Detect which cell encompasses the target text, then output its [x, y] center coordinate. 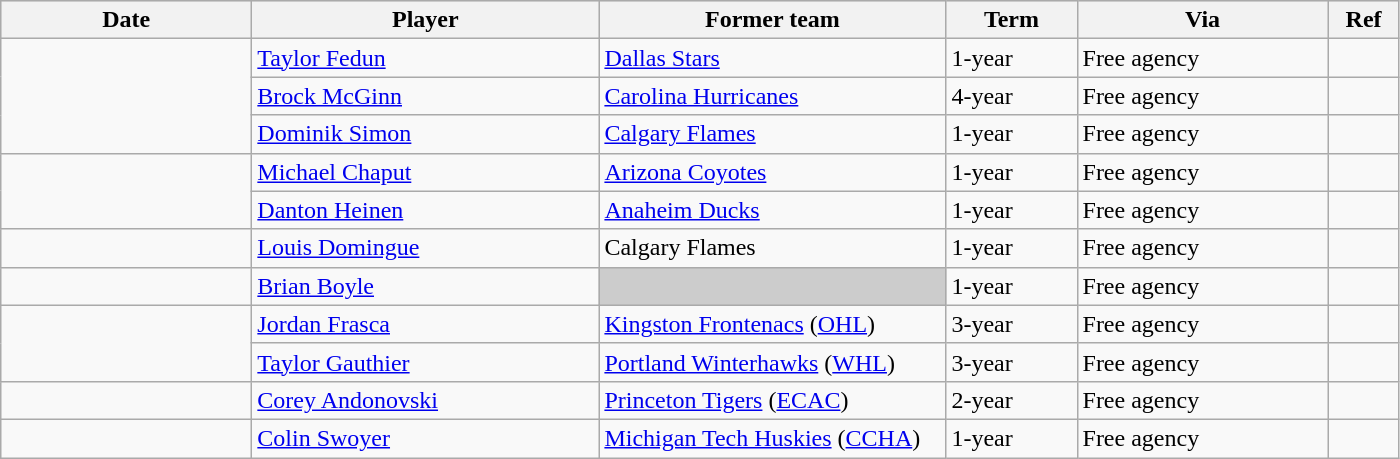
Ref [1364, 20]
4-year [1012, 96]
Jordan Frasca [426, 324]
Princeton Tigers (ECAC) [772, 400]
Dallas Stars [772, 58]
Portland Winterhawks (WHL) [772, 362]
Corey Andonovski [426, 400]
Michael Chaput [426, 172]
Taylor Fedun [426, 58]
Kingston Frontenacs (OHL) [772, 324]
Brock McGinn [426, 96]
Date [126, 20]
Term [1012, 20]
Anaheim Ducks [772, 210]
Arizona Coyotes [772, 172]
Danton Heinen [426, 210]
Via [1202, 20]
Taylor Gauthier [426, 362]
Colin Swoyer [426, 438]
Player [426, 20]
Dominik Simon [426, 134]
Former team [772, 20]
Louis Domingue [426, 248]
Michigan Tech Huskies (CCHA) [772, 438]
Carolina Hurricanes [772, 96]
2-year [1012, 400]
Brian Boyle [426, 286]
